Identify which cell holds the provided text, then report its (X, Y) central coordinate. 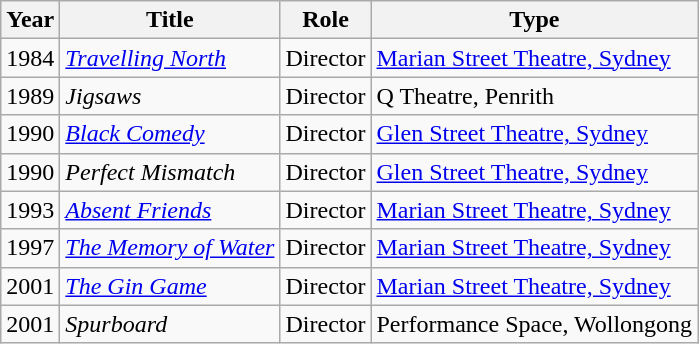
1989 (30, 96)
1997 (30, 248)
1984 (30, 58)
Year (30, 20)
Spurboard (170, 324)
Type (534, 20)
Travelling North (170, 58)
Title (170, 20)
Performance Space, Wollongong (534, 324)
1993 (30, 210)
Perfect Mismatch (170, 172)
Absent Friends (170, 210)
The Gin Game (170, 286)
The Memory of Water (170, 248)
Jigsaws (170, 96)
Black Comedy (170, 134)
Q Theatre, Penrith (534, 96)
Role (326, 20)
